Detect which cell encompasses the target text, then output its (X, Y) center coordinate. 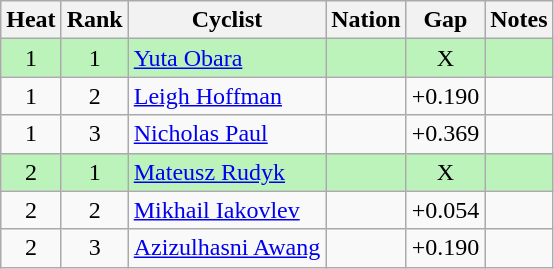
Notes (519, 20)
+0.369 (446, 134)
Mateusz Rudyk (226, 172)
Leigh Hoffman (226, 96)
Mikhail Iakovlev (226, 210)
Cyclist (226, 20)
+0.054 (446, 210)
Nicholas Paul (226, 134)
Yuta Obara (226, 58)
Azizulhasni Awang (226, 248)
Heat (31, 20)
Rank (94, 20)
Nation (366, 20)
Gap (446, 20)
